Determine the (X, Y) coordinate at the center of the cell enclosing the given text.  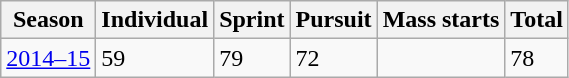
79 (252, 58)
2014–15 (48, 58)
Mass starts (441, 20)
59 (155, 58)
78 (537, 58)
Season (48, 20)
Total (537, 20)
Sprint (252, 20)
Individual (155, 20)
72 (334, 58)
Pursuit (334, 20)
